Provide the (x, y) coordinate of the cell's center where the given text is located.  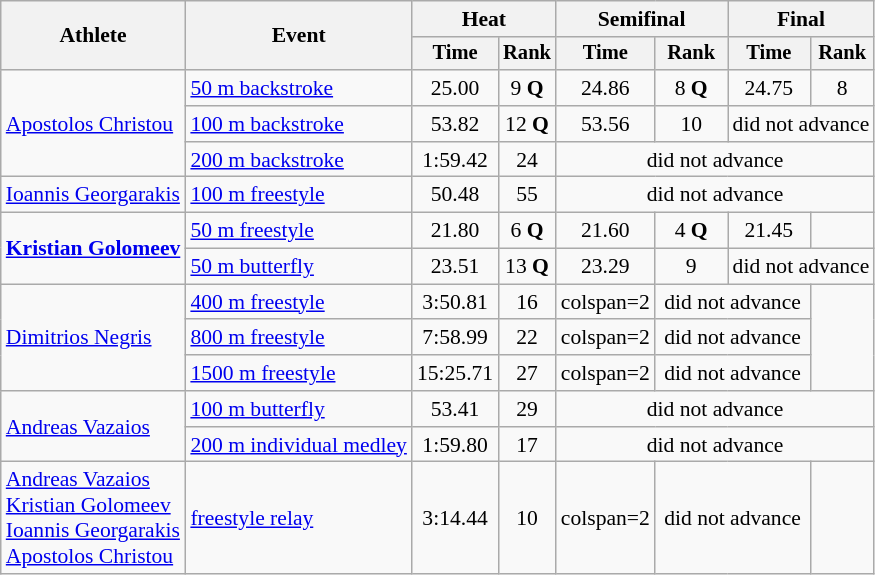
15:25.71 (455, 373)
8 (842, 88)
Andreas Vazaios (94, 426)
53.41 (455, 409)
Athlete (94, 36)
21.80 (455, 231)
24.75 (770, 88)
13 Q (527, 267)
200 m individual medley (298, 445)
23.29 (606, 267)
53.82 (455, 124)
7:58.99 (455, 338)
800 m freestyle (298, 338)
50 m backstroke (298, 88)
29 (527, 409)
1:59.80 (455, 445)
22 (527, 338)
Heat (484, 19)
Apostolos Christou (94, 124)
16 (527, 302)
3:14.44 (455, 518)
100 m butterfly (298, 409)
Dimitrios Negris (94, 338)
Andreas VazaiosKristian GolomeevIoannis GeorgarakisApostolos Christou (94, 518)
4 Q (692, 231)
Ioannis Georgarakis (94, 195)
100 m freestyle (298, 195)
24 (527, 160)
17 (527, 445)
100 m backstroke (298, 124)
9 (692, 267)
1:59.42 (455, 160)
Kristian Golomeev (94, 248)
50 m freestyle (298, 231)
Semifinal (642, 19)
Event (298, 36)
53.56 (606, 124)
50 m butterfly (298, 267)
25.00 (455, 88)
Final (802, 19)
400 m freestyle (298, 302)
8 Q (692, 88)
12 Q (527, 124)
24.86 (606, 88)
23.51 (455, 267)
55 (527, 195)
27 (527, 373)
200 m backstroke (298, 160)
freestyle relay (298, 518)
50.48 (455, 195)
9 Q (527, 88)
21.45 (770, 231)
1500 m freestyle (298, 373)
6 Q (527, 231)
3:50.81 (455, 302)
21.60 (606, 231)
